Identify which cell holds the provided text, then report its (x, y) central coordinate. 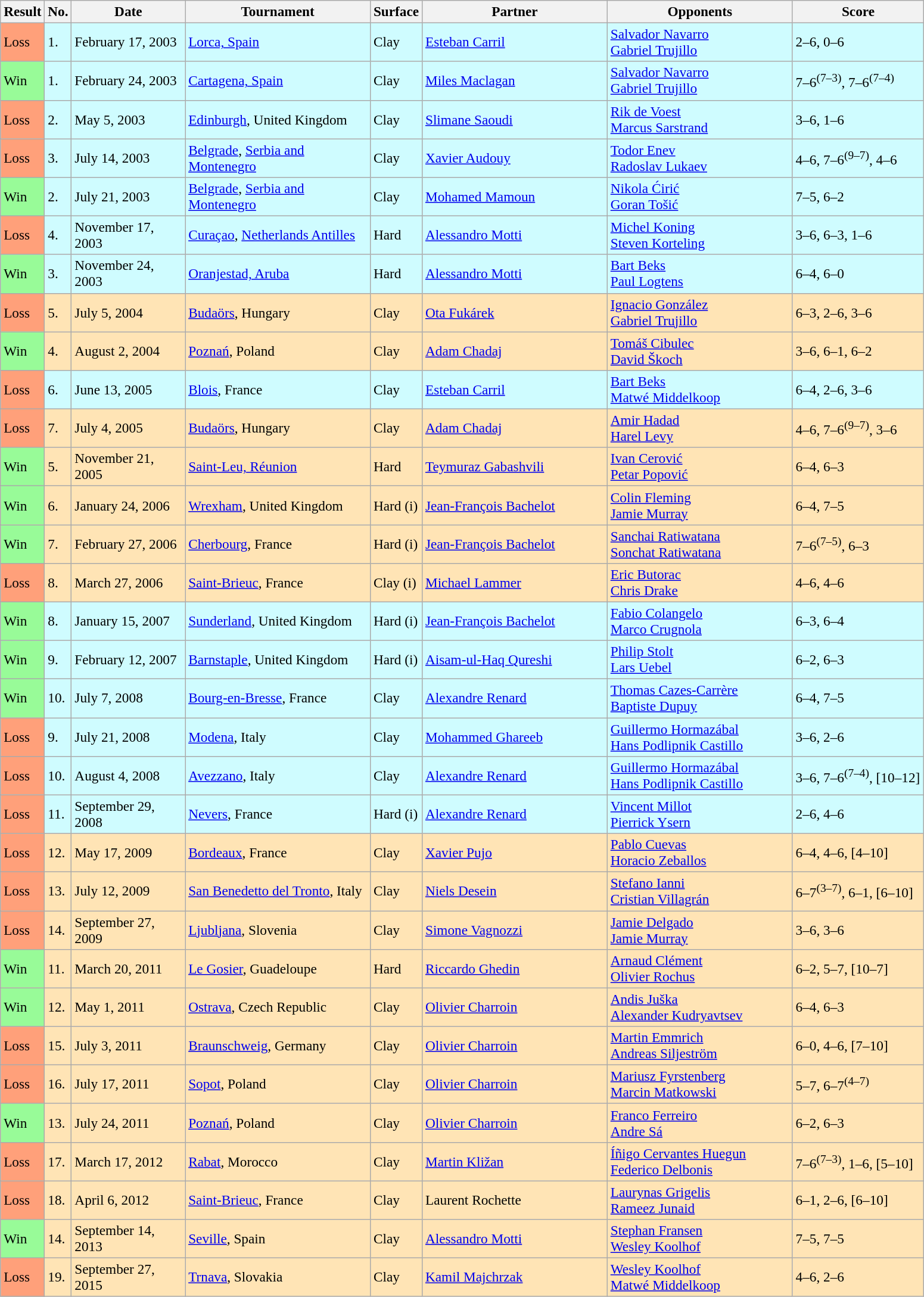
Ota Fukárek (515, 312)
Pablo Cuevas Horacio Zeballos (699, 852)
Nikola Ćirić Goran Tošić (699, 197)
Lorca, Spain (278, 42)
July 5, 2004 (129, 312)
August 4, 2008 (129, 776)
3–6, 2–6 (858, 736)
Modena, Italy (278, 736)
Aisam-ul-Haq Qureshi (515, 660)
Laurent Rochette (515, 1200)
November 24, 2003 (129, 274)
Íñigo Cervantes Huegun Federico Delbonis (699, 1162)
Trnava, Slovakia (278, 1277)
Wesley Koolhof Matwé Middelkoop (699, 1277)
Braunschweig, Germany (278, 1045)
Thomas Cazes-Carrère Baptiste Dupuy (699, 698)
July 24, 2011 (129, 1122)
Sunderland, United Kingdom (278, 621)
May 5, 2003 (129, 119)
16. (58, 1084)
19. (58, 1277)
Miles Maclagan (515, 81)
Kamil Majchrzak (515, 1277)
Ljubljana, Slovenia (278, 929)
July 12, 2009 (129, 891)
Saint-Leu, Réunion (278, 467)
Surface (397, 11)
May 1, 2011 (129, 1007)
3–6, 3–6 (858, 929)
4–6, 7–6(9–7), 4–6 (858, 157)
Rabat, Morocco (278, 1162)
Edinburgh, United Kingdom (278, 119)
November 21, 2005 (129, 467)
Laurynas Grigelis Rameez Junaid (699, 1200)
Blois, France (278, 390)
Martin Kližan (515, 1162)
Bordeaux, France (278, 852)
6–4, 2–6, 3–6 (858, 390)
July 21, 2008 (129, 736)
Le Gosier, Guadeloupe (278, 969)
February 17, 2003 (129, 42)
Mariusz Fyrstenberg Marcin Matkowski (699, 1084)
July 4, 2005 (129, 428)
7–6(7–3), 1–6, [5–10] (858, 1162)
March 27, 2006 (129, 583)
Rik de Voest Marcus Sarstrand (699, 119)
6–0, 4–6, [7–10] (858, 1045)
March 17, 2012 (129, 1162)
Slimane Saoudi (515, 119)
Bart Beks Paul Logtens (699, 274)
4–6, 4–6 (858, 583)
Jamie Delgado Jamie Murray (699, 929)
Vincent Millot Pierrick Ysern (699, 814)
6–4, 4–6, [4–10] (858, 852)
September 29, 2008 (129, 814)
Partner (515, 11)
Bourg-en-Bresse, France (278, 698)
6–4, 6–0 (858, 274)
Clay (i) (397, 583)
Franco Ferreiro Andre Sá (699, 1122)
February 12, 2007 (129, 660)
Todor Enev Radoslav Lukaev (699, 157)
Nevers, France (278, 814)
July 21, 2003 (129, 197)
Andis Juška Alexander Kudryavtsev (699, 1007)
18. (58, 1200)
7–5, 7–5 (858, 1238)
Oranjestad, Aruba (278, 274)
Ignacio González Gabriel Trujillo (699, 312)
Cherbourg, France (278, 543)
Tournament (278, 11)
Stefano Ianni Cristian Villagrán (699, 891)
3–6, 6–3, 1–6 (858, 235)
2–6, 0–6 (858, 42)
Ivan Cerović Petar Popović (699, 467)
February 27, 2006 (129, 543)
7–6(7–5), 6–3 (858, 543)
Simone Vagnozzi (515, 929)
Colin Fleming Jamie Murray (699, 505)
6–3, 2–6, 3–6 (858, 312)
Wrexham, United Kingdom (278, 505)
3–6, 7–6(7–4), [10–12] (858, 776)
Amir Hadad Harel Levy (699, 428)
July 14, 2003 (129, 157)
7–5, 6–2 (858, 197)
2–6, 4–6 (858, 814)
Avezzano, Italy (278, 776)
3–6, 6–1, 6–2 (858, 350)
4–6, 7–6(9–7), 3–6 (858, 428)
May 17, 2009 (129, 852)
15. (58, 1045)
Stephan Fransen Wesley Koolhof (699, 1238)
Xavier Audouy (515, 157)
17. (58, 1162)
July 17, 2011 (129, 1084)
Philip Stolt Lars Uebel (699, 660)
July 7, 2008 (129, 698)
3–6, 1–6 (858, 119)
January 15, 2007 (129, 621)
November 17, 2003 (129, 235)
Opponents (699, 11)
No. (58, 11)
6–1, 2–6, [6–10] (858, 1200)
Sopot, Poland (278, 1084)
September 27, 2015 (129, 1277)
6–2, 5–7, [10–7] (858, 969)
Ostrava, Czech Republic (278, 1007)
Bart Beks Matwé Middelkoop (699, 390)
Michael Lammer (515, 583)
7–6(7–3), 7–6(7–4) (858, 81)
Sanchai Ratiwatana Sonchat Ratiwatana (699, 543)
Seville, Spain (278, 1238)
Eric Butorac Chris Drake (699, 583)
Niels Desein (515, 891)
6–7(3–7), 6–1, [6–10] (858, 891)
Mohammed Ghareeb (515, 736)
Michel Koning Steven Korteling (699, 235)
Curaçao, Netherlands Antilles (278, 235)
February 24, 2003 (129, 81)
San Benedetto del Tronto, Italy (278, 891)
January 24, 2006 (129, 505)
September 27, 2009 (129, 929)
September 14, 2013 (129, 1238)
Cartagena, Spain (278, 81)
Barnstaple, United Kingdom (278, 660)
Tomáš Cibulec David Škoch (699, 350)
4–6, 2–6 (858, 1277)
Riccardo Ghedin (515, 969)
July 3, 2011 (129, 1045)
Martin Emmrich Andreas Siljeström (699, 1045)
5–7, 6–7(4–7) (858, 1084)
Arnaud Clément Olivier Rochus (699, 969)
Mohamed Mamoun (515, 197)
Score (858, 11)
Teymuraz Gabashvili (515, 467)
March 20, 2011 (129, 969)
6–3, 6–4 (858, 621)
April 6, 2012 (129, 1200)
Result (23, 11)
June 13, 2005 (129, 390)
Date (129, 11)
Xavier Pujo (515, 852)
Fabio Colangelo Marco Crugnola (699, 621)
August 2, 2004 (129, 350)
